Locate the cell with the specified text and output its [x, y] center coordinate. 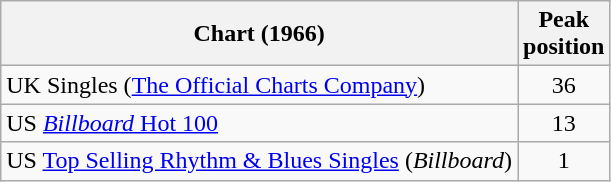
Peakposition [564, 34]
36 [564, 85]
1 [564, 161]
Chart (1966) [260, 34]
US Top Selling Rhythm & Blues Singles (Billboard) [260, 161]
US Billboard Hot 100 [260, 123]
13 [564, 123]
UK Singles (The Official Charts Company) [260, 85]
